Output the [X, Y] coordinate of the center of the cell containing the given text.  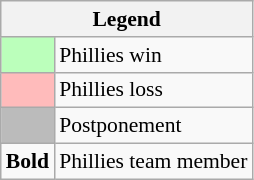
Postponement [153, 126]
Phillies win [153, 55]
Phillies team member [153, 162]
Bold [28, 162]
Phillies loss [153, 90]
Legend [127, 19]
